Search for the cell housing the specified text and yield its [x, y] center coordinate. 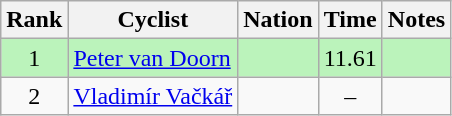
Cyclist [153, 20]
Rank [34, 20]
Vladimír Vačkář [153, 96]
2 [34, 96]
Nation [278, 20]
Peter van Doorn [153, 58]
11.61 [350, 58]
1 [34, 58]
– [350, 96]
Time [350, 20]
Notes [416, 20]
